Determine the [x, y] coordinate at the center of the cell enclosing the given text.  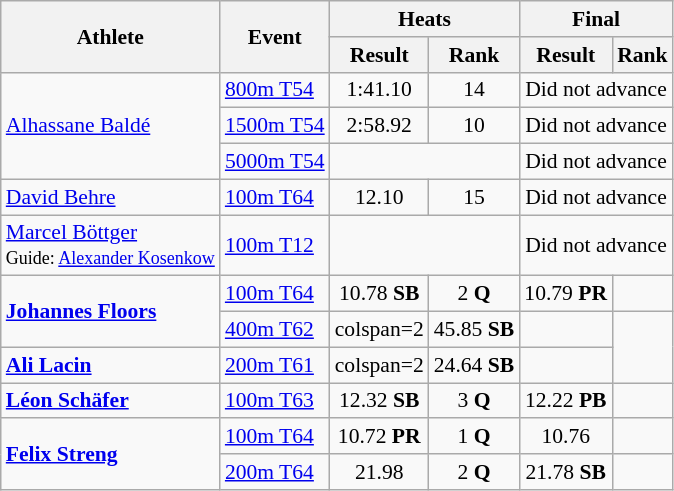
12.10 [380, 197]
Athlete [110, 36]
Marcel BöttgerGuide: Alexander Kosenkow [110, 246]
Alhassane Baldé [110, 126]
1500m T54 [275, 126]
Léon Schäfer [110, 401]
45.85 SB [474, 330]
10.79 PR [566, 294]
Johannes Floors [110, 312]
10.78 SB [380, 294]
5000m T54 [275, 162]
100m T63 [275, 401]
Event [275, 36]
14 [474, 90]
2:58.92 [380, 126]
10 [474, 126]
1:41.10 [380, 90]
200m T64 [275, 472]
100m T12 [275, 246]
12.32 SB [380, 401]
800m T54 [275, 90]
10.76 [566, 437]
Felix Streng [110, 454]
12.22 PB [566, 401]
1 Q [474, 437]
Ali Lacin [110, 365]
400m T62 [275, 330]
David Behre [110, 197]
24.64 SB [474, 365]
Final [596, 19]
21.98 [380, 472]
21.78 SB [566, 472]
3 Q [474, 401]
200m T61 [275, 365]
10.72 PR [380, 437]
15 [474, 197]
Heats [425, 19]
